Determine the [x, y] coordinate at the center of the cell enclosing the given text.  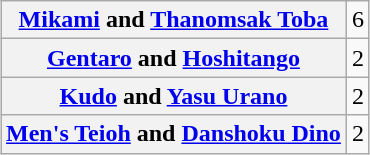
Kudo and Yasu Urano [174, 96]
Mikami and Thanomsak Toba [174, 20]
6 [358, 20]
Gentaro and Hoshitango [174, 58]
Men's Teioh and Danshoku Dino [174, 134]
